Return (x, y) of the center of cell containing provided text 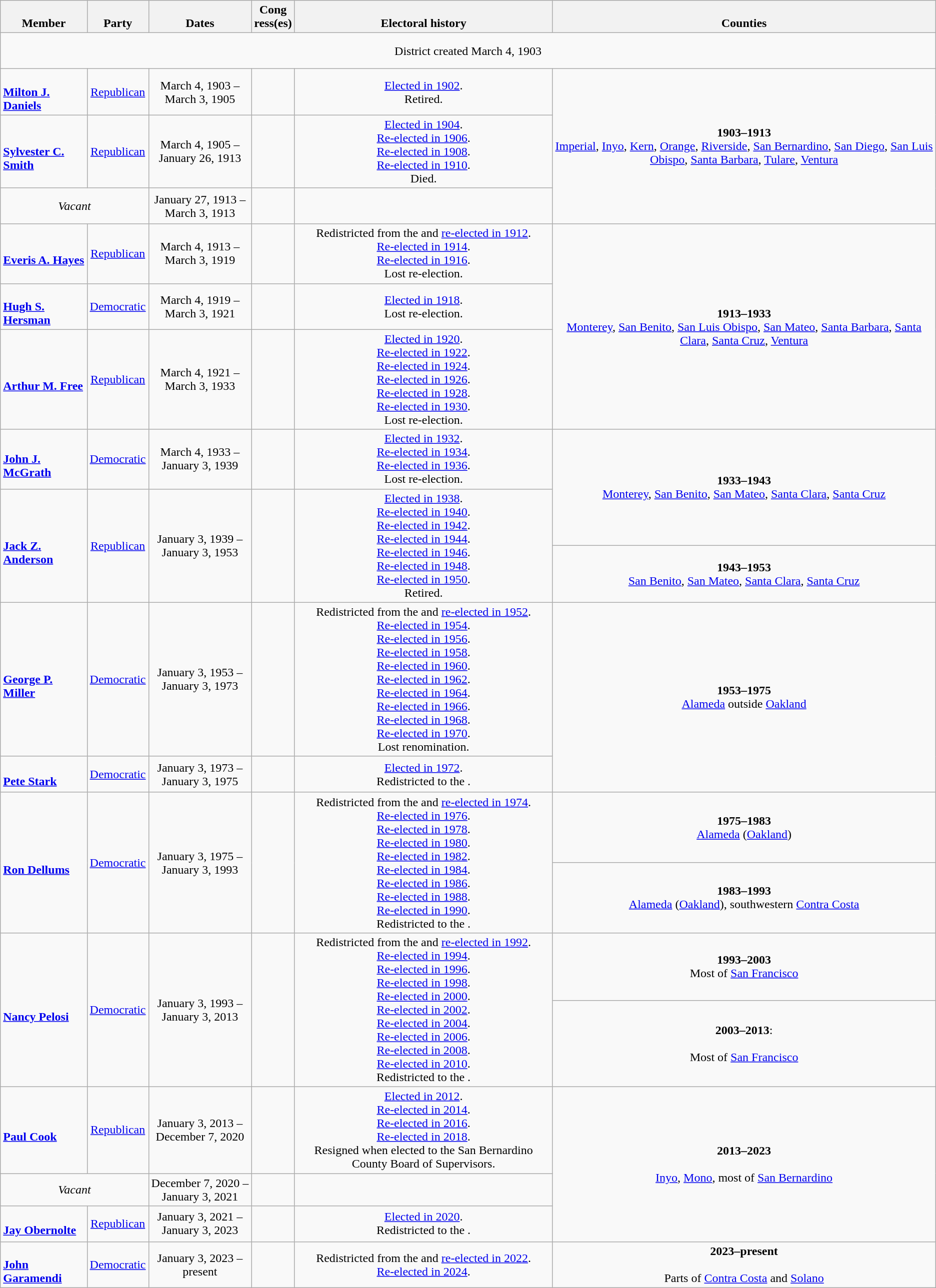
March 4, 1913 –March 3, 1919 (200, 254)
January 3, 1973 –January 3, 1975 (200, 774)
1933–1943Monterey, San Benito, San Mateo, Santa Clara, Santa Cruz (744, 488)
Jay Obernolte (44, 1224)
Jack Z. Anderson (44, 546)
Nancy Pelosi (44, 1010)
Paul Cook (44, 1130)
Electoral history (423, 17)
Everis A. Hayes (44, 254)
Elected in 1902.Retired. (423, 92)
March 4, 1921 –March 3, 1933 (200, 379)
John Garamendi (44, 1265)
George P. Miller (44, 679)
1903–1913Imperial, Inyo, Kern, Orange, Riverside, San Bernardino, San Diego, San Luis Obispo, Santa Barbara, Tulare, Ventura (744, 146)
Elected in 1932.Re-elected in 1934.Re-elected in 1936.Lost re-election. (423, 459)
March 4, 1903 –March 3, 1905 (200, 92)
Elected in 1972.Redistricted to the . (423, 774)
January 3, 2023 –present (200, 1265)
March 4, 1919 –March 3, 1921 (200, 306)
January 3, 2013 –December 7, 2020 (200, 1130)
Elected in 2020.Redistricted to the . (423, 1224)
1983–1993Alameda (Oakland), southwestern Contra Costa (744, 898)
1913–1933Monterey, San Benito, San Luis Obispo, San Mateo, Santa Barbara, Santa Clara, Santa Cruz, Ventura (744, 327)
January 3, 1953 –January 3, 1973 (200, 679)
Pete Stark (44, 774)
1975–1983Alameda (Oakland) (744, 828)
Redistricted from the and re-elected in 2022.Re-elected in 2024. (423, 1265)
Party (118, 17)
Hugh S. Hersman (44, 306)
John J. McGrath (44, 459)
March 4, 1905 –January 26, 1913 (200, 151)
1953–1975Alameda outside Oakland (744, 697)
Congress(es) (273, 17)
Elected in 1938.Re-elected in 1940.Re-elected in 1942.Re-elected in 1944.Re-elected in 1946.Re-elected in 1948.Re-elected in 1950.Retired. (423, 546)
January 3, 1939 –January 3, 1953 (200, 546)
2003–2013:Most of San Francisco (744, 1044)
District created March 4, 1903 (468, 51)
March 4, 1933 –January 3, 1939 (200, 459)
Elected in 1918.Lost re-election. (423, 306)
Arthur M. Free (44, 379)
Milton J. Daniels (44, 92)
1993–2003Most of San Francisco (744, 967)
Dates (200, 17)
January 3, 1993 –January 3, 2013 (200, 1010)
Member (44, 17)
January 3, 1975 –January 3, 1993 (200, 863)
2013–2023 Inyo, Mono, most of San Bernardino (744, 1164)
January 27, 1913 –March 3, 1913 (200, 206)
December 7, 2020 –January 3, 2021 (200, 1190)
1943–1953San Benito, San Mateo, Santa Clara, Santa Cruz (744, 574)
Sylvester C. Smith (44, 151)
Elected in 1904.Re-elected in 1906.Re-elected in 1908.Re-elected in 1910.Died. (423, 151)
January 3, 2021 –January 3, 2023 (200, 1224)
Elected in 1920.Re-elected in 1922.Re-elected in 1924.Re-elected in 1926.Re-elected in 1928.Re-elected in 1930.Lost re-election. (423, 379)
Elected in 2012.Re-elected in 2014.Re-elected in 2016.Re-elected in 2018.Resigned when elected to the San Bernardino County Board of Supervisors. (423, 1130)
Counties (744, 17)
2023–presentParts of Contra Costa and Solano (744, 1265)
Redistricted from the and re-elected in 1912.Re-elected in 1914.Re-elected in 1916.Lost re-election. (423, 254)
Ron Dellums (44, 863)
